Identify which cell holds the provided text, then report its (X, Y) central coordinate. 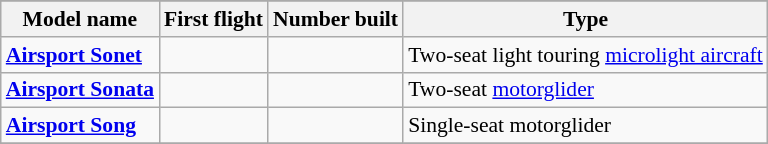
Model name (80, 19)
Two-seat light touring microlight aircraft (586, 55)
Two-seat motorglider (586, 90)
First flight (214, 19)
Number built (336, 19)
Airsport Sonata (80, 90)
Single-seat motorglider (586, 126)
Airsport Sonet (80, 55)
Type (586, 19)
Airsport Song (80, 126)
